Determine the [X, Y] coordinate at the center of the cell enclosing the given text.  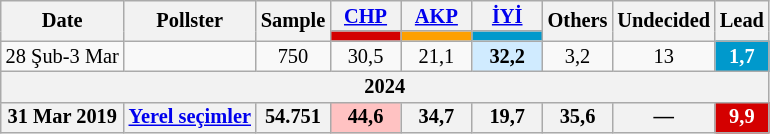
35,6 [578, 118]
Lead [742, 20]
Yerel seçimler [190, 118]
44,6 [366, 118]
32,2 [508, 56]
54.751 [293, 118]
CHP [366, 16]
30,5 [366, 56]
2024 [385, 86]
34,7 [436, 118]
Pollster [190, 20]
750 [293, 56]
Sample [293, 20]
3,2 [578, 56]
Date [62, 20]
1,7 [742, 56]
31 Mar 2019 [62, 118]
AKP [436, 16]
21,1 [436, 56]
19,7 [508, 118]
Others [578, 20]
28 Şub-3 Mar [62, 56]
Undecided [664, 20]
İYİ [508, 16]
— [664, 118]
13 [664, 56]
9,9 [742, 118]
